Return the [X, Y] coordinate for the center point of the cell that contains the specified text.  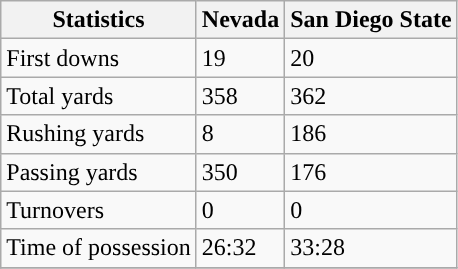
358 [240, 96]
26:32 [240, 248]
19 [240, 58]
Statistics [99, 20]
Total yards [99, 96]
20 [371, 58]
Nevada [240, 20]
176 [371, 172]
362 [371, 96]
186 [371, 134]
Turnovers [99, 210]
Rushing yards [99, 134]
San Diego State [371, 20]
Time of possession [99, 248]
33:28 [371, 248]
First downs [99, 58]
350 [240, 172]
Passing yards [99, 172]
8 [240, 134]
